Find where the given text appears and provide that cell's center as [x, y] coordinate. 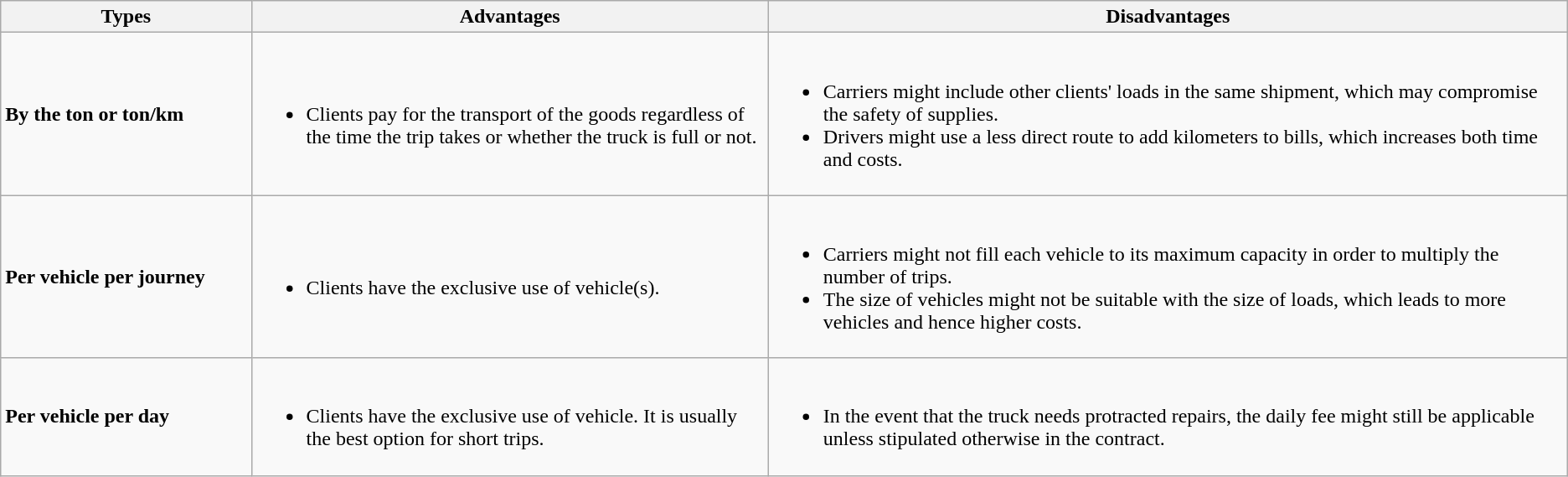
Per vehicle per journey [126, 277]
Advantages [509, 17]
Disadvantages [1168, 17]
Clients have the exclusive use of vehicle(s). [509, 277]
Clients have the exclusive use of vehicle. It is usually the best option for short trips. [509, 417]
In the event that the truck needs protracted repairs, the daily fee might still be applicable unless stipulated otherwise in the contract. [1168, 417]
By the ton or ton/km [126, 114]
Per vehicle per day [126, 417]
Clients pay for the transport of the goods regardless of the time the trip takes or whether the truck is full or not. [509, 114]
Types [126, 17]
